Detect which cell encompasses the target text, then output its (x, y) center coordinate. 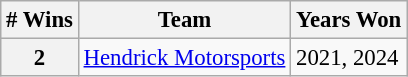
2 (40, 58)
Years Won (349, 20)
Team (184, 20)
Hendrick Motorsports (184, 58)
# Wins (40, 20)
2021, 2024 (349, 58)
